Find where the given text appears and provide that cell's center as (X, Y) coordinate. 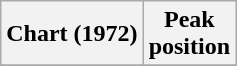
Peakposition (189, 34)
Chart (1972) (72, 34)
